Find where the given text appears and provide that cell's center as (X, Y) coordinate. 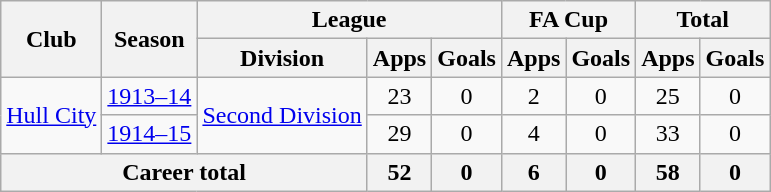
Hull City (52, 115)
52 (399, 172)
58 (668, 172)
Division (282, 58)
2 (533, 96)
4 (533, 134)
29 (399, 134)
Career total (184, 172)
1913–14 (150, 96)
6 (533, 172)
1914–15 (150, 134)
23 (399, 96)
25 (668, 96)
Season (150, 39)
Total (703, 20)
33 (668, 134)
Club (52, 39)
League (350, 20)
FA Cup (568, 20)
Second Division (282, 115)
